Search for the cell housing the specified text and yield its [X, Y] center coordinate. 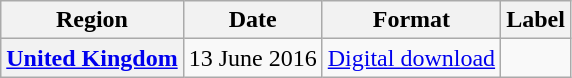
13 June 2016 [252, 58]
United Kingdom [92, 58]
Region [92, 20]
Date [252, 20]
Digital download [411, 58]
Label [536, 20]
Format [411, 20]
